Search for the cell housing the specified text and yield its [X, Y] center coordinate. 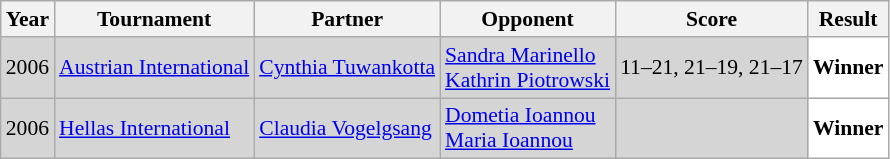
11–21, 21–19, 21–17 [712, 68]
Tournament [154, 19]
Partner [347, 19]
Result [848, 19]
Hellas International [154, 128]
Claudia Vogelgsang [347, 128]
Opponent [528, 19]
Score [712, 19]
Cynthia Tuwankotta [347, 68]
Year [28, 19]
Sandra Marinello Kathrin Piotrowski [528, 68]
Austrian International [154, 68]
Dometia Ioannou Maria Ioannou [528, 128]
